From the cell containing the given text, extract its center point as [x, y] coordinate. 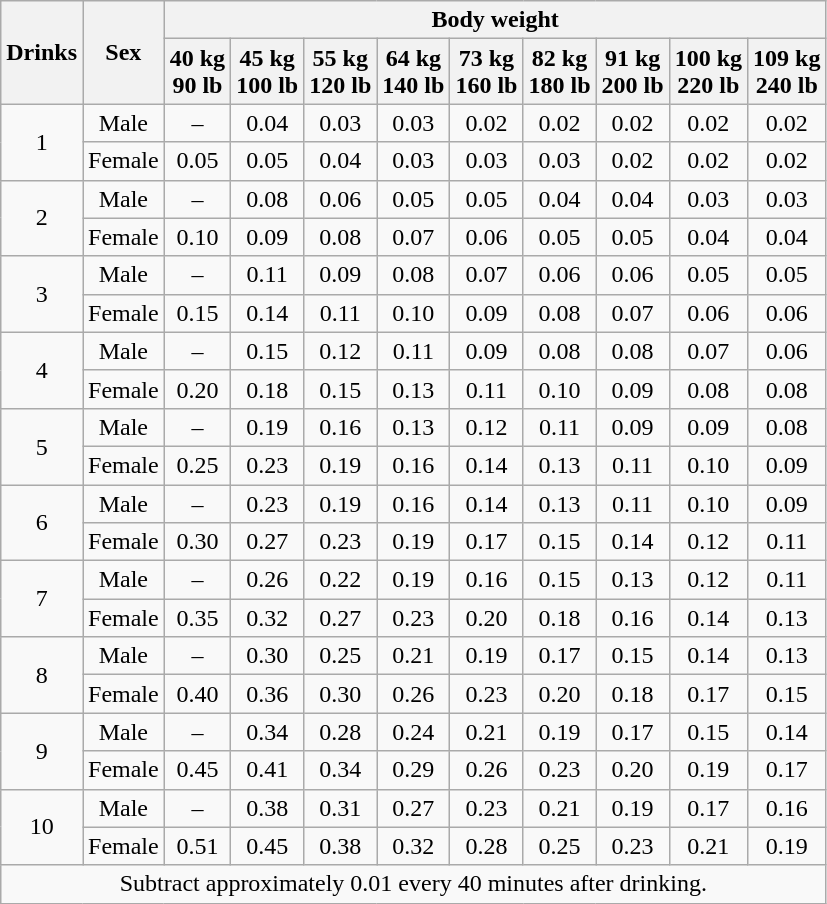
0.22 [340, 580]
10 [42, 827]
109 kg240 lb [787, 72]
0.36 [268, 694]
Sex [123, 52]
40 kg90 lb [197, 72]
Subtract approximately 0.01 every 40 minutes after drinking. [414, 884]
0.31 [340, 808]
5 [42, 446]
9 [42, 751]
2 [42, 218]
91 kg200 lb [632, 72]
3 [42, 294]
0.40 [197, 694]
0.35 [197, 618]
Body weight [495, 20]
0.29 [414, 770]
4 [42, 370]
8 [42, 675]
0.51 [197, 846]
55 kg120 lb [340, 72]
1 [42, 142]
0.24 [414, 732]
7 [42, 599]
45 kg100 lb [268, 72]
6 [42, 522]
82 kg180 lb [560, 72]
Drinks [42, 52]
0.41 [268, 770]
73 kg160 lb [486, 72]
64 kg140 lb [414, 72]
100 kg220 lb [708, 72]
